From the cell containing the given text, extract its center point as [X, Y] coordinate. 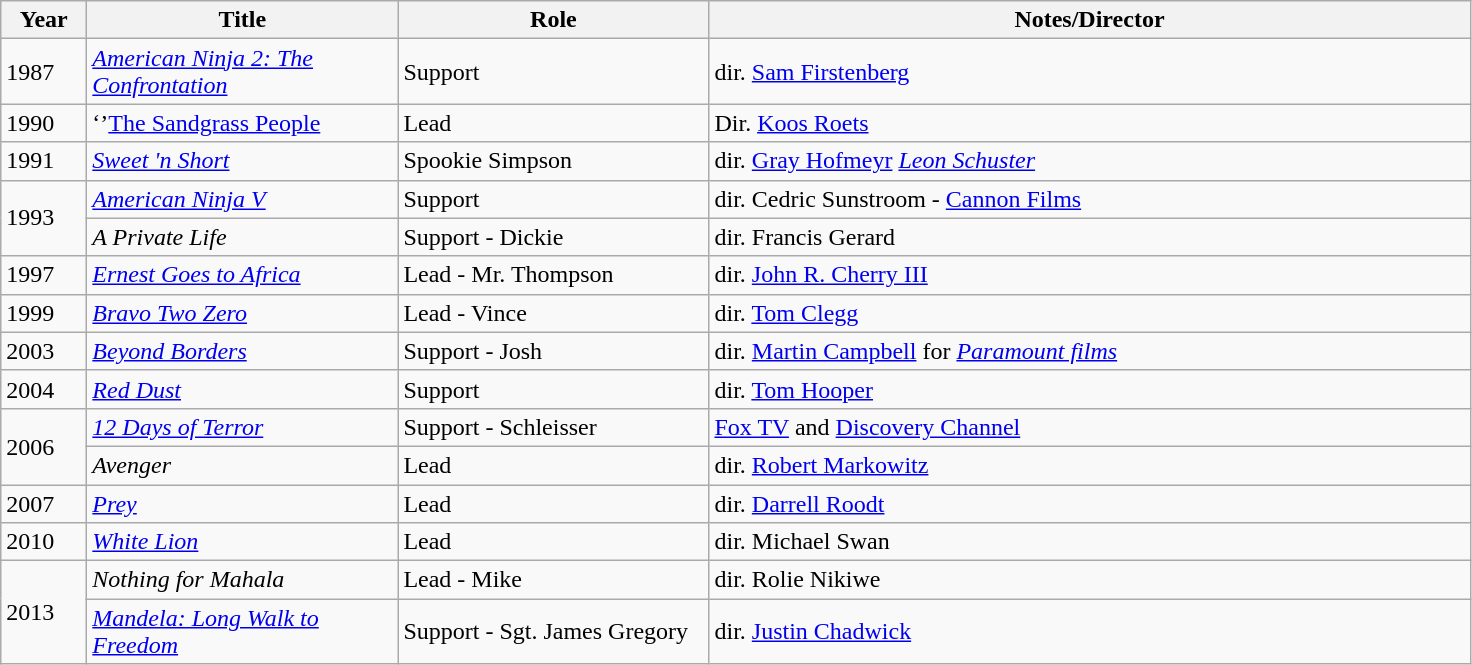
Lead - Mike [554, 580]
dir. John R. Cherry III [1090, 275]
Dir. Koos Roets [1090, 123]
1997 [44, 275]
1990 [44, 123]
Role [554, 20]
Beyond Borders [242, 351]
dir. Martin Campbell for Paramount films [1090, 351]
Red Dust [242, 389]
2004 [44, 389]
Mandela: Long Walk to Freedom [242, 632]
dir. Robert Markowitz [1090, 465]
2013 [44, 612]
Lead - Mr. Thompson [554, 275]
dir. Darrell Roodt [1090, 503]
Year [44, 20]
Bravo Two Zero [242, 313]
Support - Josh [554, 351]
Support - Schleisser [554, 427]
American Ninja 2: The Confrontation [242, 72]
dir. Tom Clegg [1090, 313]
Support - Sgt. James Gregory [554, 632]
Ernest Goes to Africa [242, 275]
2010 [44, 542]
A Private Life [242, 237]
Support - Dickie [554, 237]
12 Days of Terror [242, 427]
Avenger [242, 465]
Fox TV and Discovery Channel [1090, 427]
‘’The Sandgrass People [242, 123]
Notes/Director [1090, 20]
dir. Justin Chadwick [1090, 632]
Nothing for Mahala [242, 580]
1987 [44, 72]
White Lion [242, 542]
dir. Gray Hofmeyr Leon Schuster [1090, 161]
dir. Michael Swan [1090, 542]
Prey [242, 503]
1999 [44, 313]
dir. Cedric Sunstroom - Cannon Films [1090, 199]
1993 [44, 218]
2003 [44, 351]
dir. Francis Gerard [1090, 237]
Sweet 'n Short [242, 161]
2006 [44, 446]
dir. Rolie Nikiwe [1090, 580]
Lead - Vince [554, 313]
dir. Tom Hooper [1090, 389]
2007 [44, 503]
Title [242, 20]
Spookie Simpson [554, 161]
1991 [44, 161]
American Ninja V [242, 199]
dir. Sam Firstenberg [1090, 72]
